Search for the cell housing the specified text and yield its [X, Y] center coordinate. 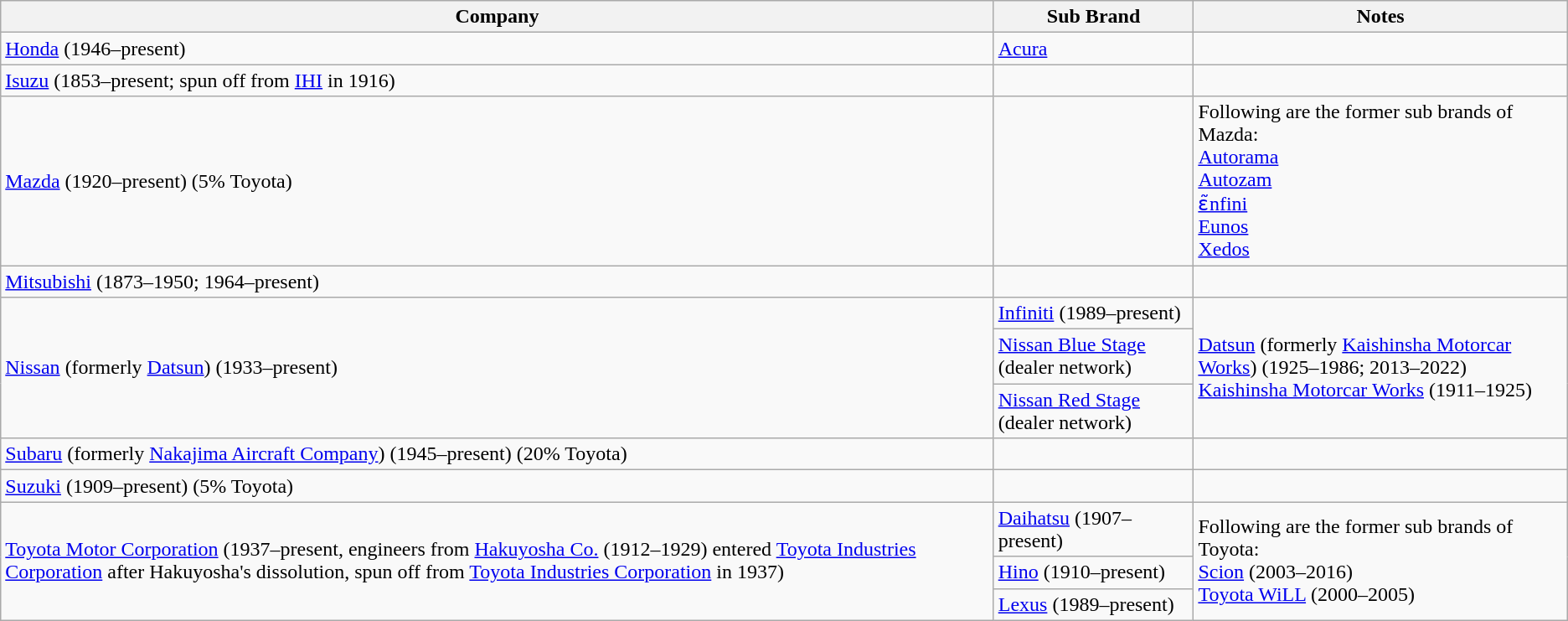
Suzuki (1909–present) (5% Toyota) [498, 486]
Company [498, 17]
Isuzu (1853–present; spun off from IHI in 1916) [498, 80]
Acura [1094, 49]
Nissan (formerly Datsun) (1933–present) [498, 368]
Infiniti (1989–present) [1094, 313]
Subaru (formerly Nakajima Aircraft Company) (1945–present) (20% Toyota) [498, 454]
Daihatsu (1907–present) [1094, 530]
Nissan Red Stage (dealer network) [1094, 411]
Sub Brand [1094, 17]
Honda (1946–present) [498, 49]
Mazda (1920–present) (5% Toyota) [498, 181]
Following are the former sub brands of Mazda:AutoramaAutozamɛ̃nfiniEunosXedos [1380, 181]
Nissan Blue Stage (dealer network) [1094, 357]
Following are the former sub brands of Toyota: Scion (2003–2016) Toyota WiLL (2000–2005) [1380, 561]
Datsun (formerly Kaishinsha Motorcar Works) (1925–1986; 2013–2022)Kaishinsha Motorcar Works (1911–1925) [1380, 368]
Lexus (1989–present) [1094, 604]
Mitsubishi (1873–1950; 1964–present) [498, 281]
Hino (1910–present) [1094, 572]
Notes [1380, 17]
